Detect which cell encompasses the target text, then output its [x, y] center coordinate. 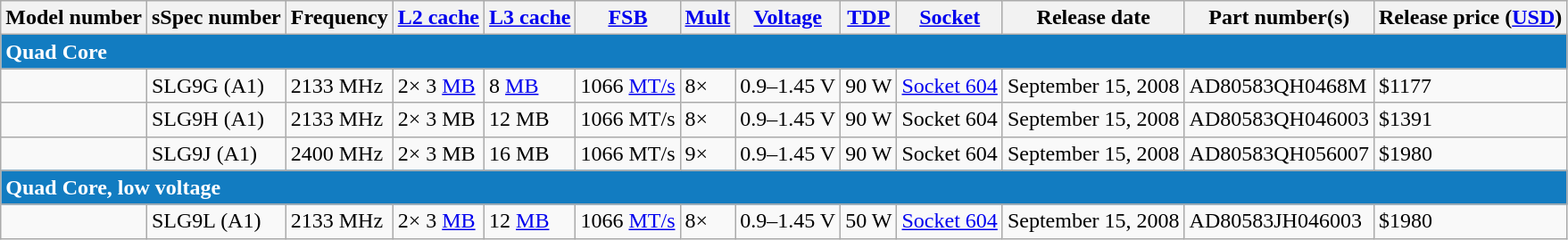
FSB [628, 18]
50 W [869, 221]
SLG9J (A1) [216, 153]
AD80583QH056007 [1279, 153]
Quad Core, low voltage [784, 187]
Quad Core [784, 52]
Voltage [788, 18]
SLG9G (A1) [216, 86]
SLG9L (A1) [216, 221]
$1391 [1470, 120]
8 MB [530, 86]
AD80583JH046003 [1279, 221]
Mult [708, 18]
SLG9H (A1) [216, 120]
Frequency [339, 18]
Socket [950, 18]
16 MB [530, 153]
L3 cache [530, 18]
$1177 [1470, 86]
AD80583QH046003 [1279, 120]
2400 MHz [339, 153]
TDP [869, 18]
Release price (USD) [1470, 18]
Part number(s) [1279, 18]
Model number [74, 18]
9× [708, 153]
AD80583QH0468M [1279, 86]
Release date [1093, 18]
sSpec number [216, 18]
L2 cache [438, 18]
